Find where the given text appears and provide that cell's center as (X, Y) coordinate. 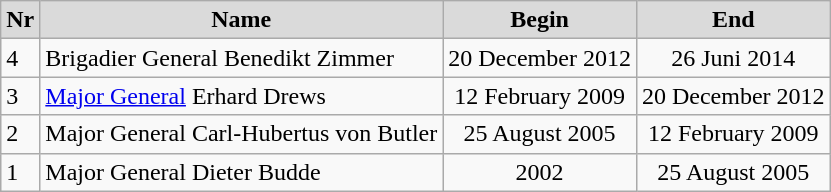
Name (242, 20)
1 (20, 172)
3 (20, 96)
2 (20, 134)
4 (20, 58)
Major General Carl-Hubertus von Butler (242, 134)
End (733, 20)
Nr (20, 20)
Major General Erhard Drews (242, 96)
26 Juni 2014 (733, 58)
2002 (540, 172)
Begin (540, 20)
Major General Dieter Budde (242, 172)
Brigadier General Benedikt Zimmer (242, 58)
